Identify which cell holds the provided text, then report its (x, y) central coordinate. 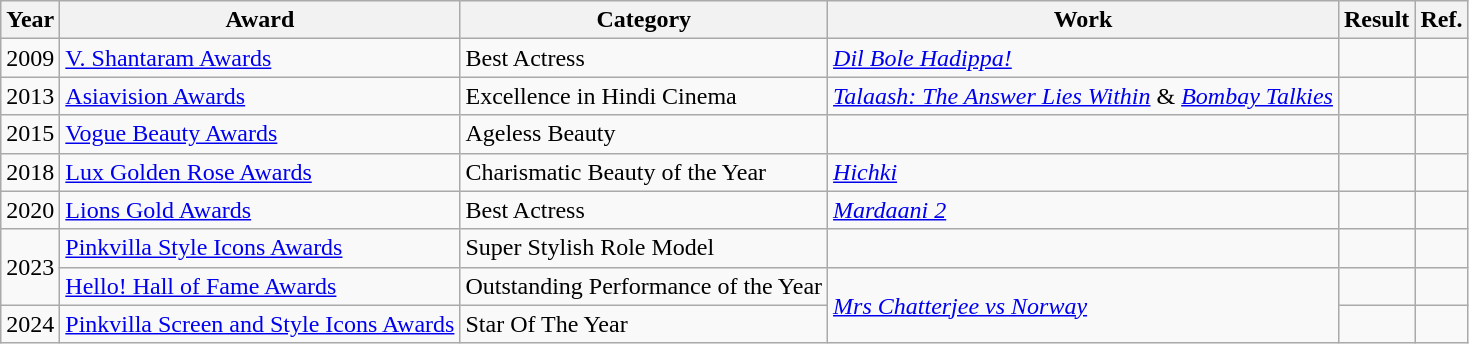
2023 (30, 267)
Category (644, 20)
Ageless Beauty (644, 134)
2024 (30, 324)
2013 (30, 96)
Lions Gold Awards (260, 210)
Dil Bole Hadippa! (1084, 58)
Pinkvilla Screen and Style Icons Awards (260, 324)
Work (1084, 20)
Result (1376, 20)
2020 (30, 210)
Pinkvilla Style Icons Awards (260, 248)
Year (30, 20)
Asiavision Awards (260, 96)
Award (260, 20)
Hichki (1084, 172)
Super Stylish Role Model (644, 248)
Vogue Beauty Awards (260, 134)
Lux Golden Rose Awards (260, 172)
2018 (30, 172)
Star Of The Year (644, 324)
2009 (30, 58)
2015 (30, 134)
Excellence in Hindi Cinema (644, 96)
Mrs Chatterjee vs Norway (1084, 305)
Ref. (1442, 20)
Talaash: The Answer Lies Within & Bombay Talkies (1084, 96)
V. Shantaram Awards (260, 58)
Charismatic Beauty of the Year (644, 172)
Outstanding Performance of the Year (644, 286)
Mardaani 2 (1084, 210)
Hello! Hall of Fame Awards (260, 286)
